Return (X, Y) of the center of cell containing provided text 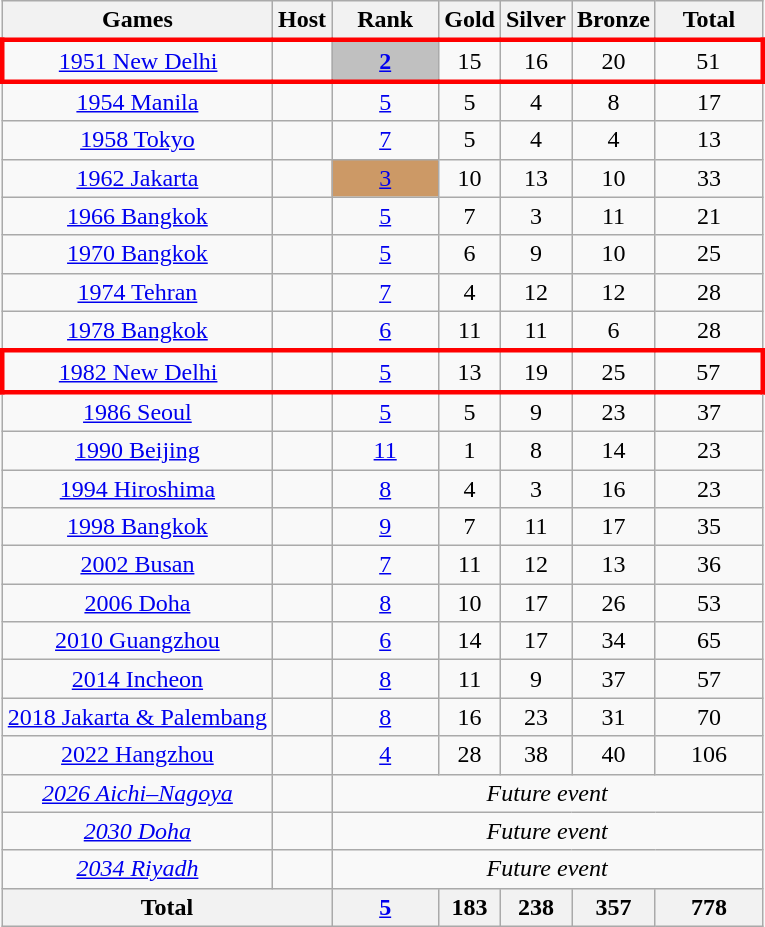
1978 Bangkok (137, 331)
2026 Aichi–Nagoya (137, 793)
38 (536, 755)
2 (386, 60)
36 (708, 565)
238 (536, 907)
1954 Manila (137, 101)
1998 Bangkok (137, 527)
1951 New Delhi (137, 60)
15 (470, 60)
26 (614, 603)
1994 Hiroshima (137, 489)
1 (470, 450)
2022 Hangzhou (137, 755)
Bronze (614, 21)
Silver (536, 21)
Host (302, 21)
70 (708, 717)
106 (708, 755)
Gold (470, 21)
2010 Guangzhou (137, 641)
1962 Jakarta (137, 178)
2030 Doha (137, 831)
20 (614, 60)
1974 Tehran (137, 292)
Games (137, 21)
Rank (386, 21)
1982 New Delhi (137, 372)
2014 Incheon (137, 679)
2018 Jakarta & Palembang (137, 717)
40 (614, 755)
65 (708, 641)
2006 Doha (137, 603)
34 (614, 641)
778 (708, 907)
183 (470, 907)
1966 Bangkok (137, 216)
53 (708, 603)
2002 Busan (137, 565)
1958 Tokyo (137, 140)
35 (708, 527)
19 (536, 372)
1990 Beijing (137, 450)
51 (708, 60)
2034 Riyadh (137, 869)
21 (708, 216)
1970 Bangkok (137, 254)
1986 Seoul (137, 412)
31 (614, 717)
33 (708, 178)
357 (614, 907)
